Identify which cell holds the provided text, then report its [X, Y] central coordinate. 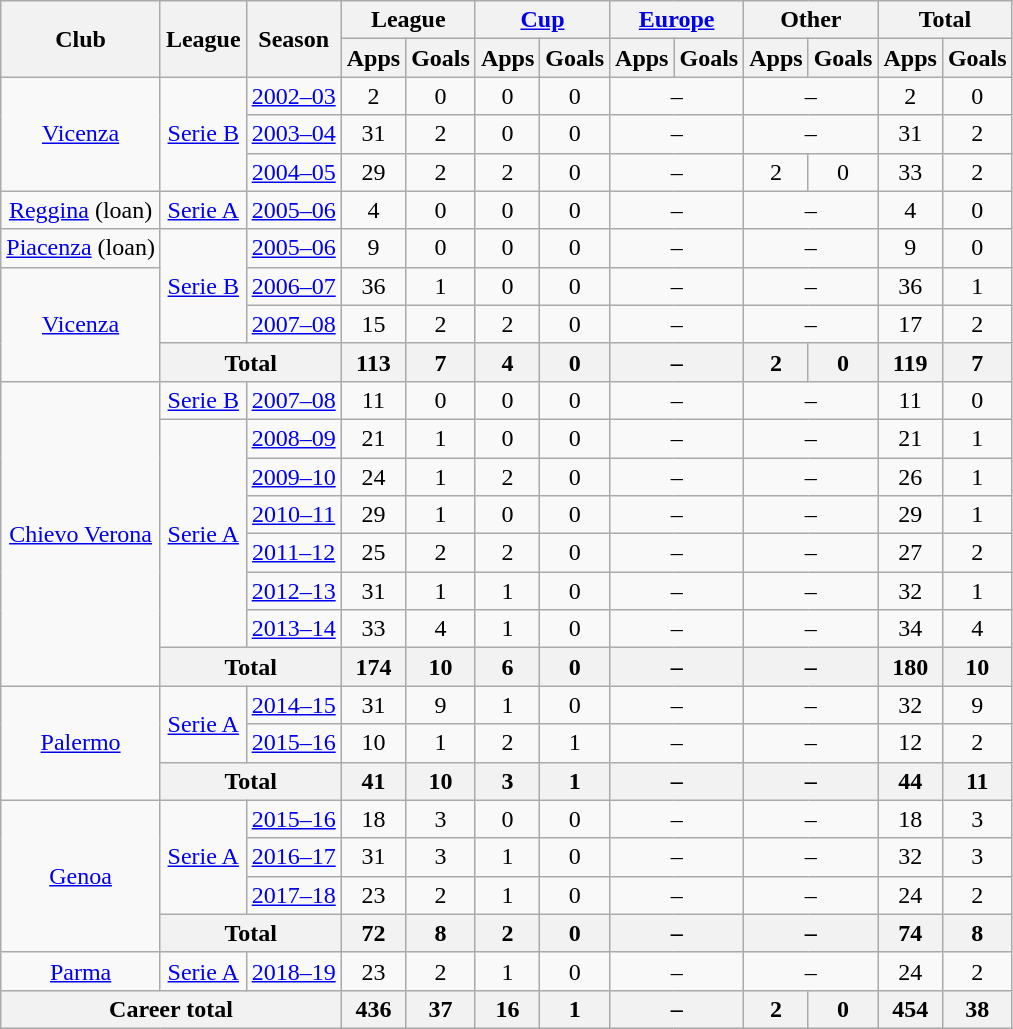
Parma [81, 971]
Genoa [81, 876]
436 [373, 1009]
2012–13 [294, 591]
119 [910, 362]
Career total [171, 1009]
34 [910, 629]
15 [373, 324]
16 [507, 1009]
2006–07 [294, 286]
17 [910, 324]
6 [507, 667]
41 [373, 781]
2008–09 [294, 438]
37 [441, 1009]
2009–10 [294, 477]
2017–18 [294, 895]
Season [294, 39]
2011–12 [294, 553]
44 [910, 781]
180 [910, 667]
Reggina (loan) [81, 210]
12 [910, 743]
Club [81, 39]
38 [977, 1009]
Europe [677, 20]
2018–19 [294, 971]
26 [910, 477]
2002–03 [294, 96]
74 [910, 933]
2003–04 [294, 134]
27 [910, 553]
174 [373, 667]
2010–11 [294, 515]
2004–05 [294, 172]
72 [373, 933]
Palermo [81, 743]
2013–14 [294, 629]
Piacenza (loan) [81, 248]
25 [373, 553]
454 [910, 1009]
Cup [542, 20]
Chievo Verona [81, 533]
2016–17 [294, 857]
Other [811, 20]
2014–15 [294, 705]
113 [373, 362]
